Find where the given text appears and provide that cell's center as [X, Y] coordinate. 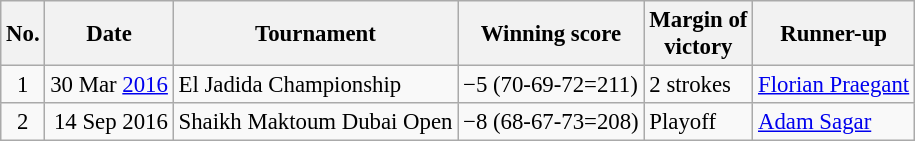
Margin ofvictory [698, 34]
Playoff [698, 122]
−8 (68-67-73=208) [551, 122]
2 [23, 122]
1 [23, 85]
Adam Sagar [834, 122]
Winning score [551, 34]
2 strokes [698, 85]
Florian Praegant [834, 85]
30 Mar 2016 [109, 85]
Shaikh Maktoum Dubai Open [316, 122]
El Jadida Championship [316, 85]
Tournament [316, 34]
Runner-up [834, 34]
−5 (70-69-72=211) [551, 85]
14 Sep 2016 [109, 122]
Date [109, 34]
No. [23, 34]
